Return [x, y] of the center of cell containing provided text 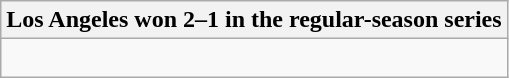
Los Angeles won 2–1 in the regular-season series [254, 20]
